Extract the [X, Y] coordinate from the center of the cell holding the provided text.  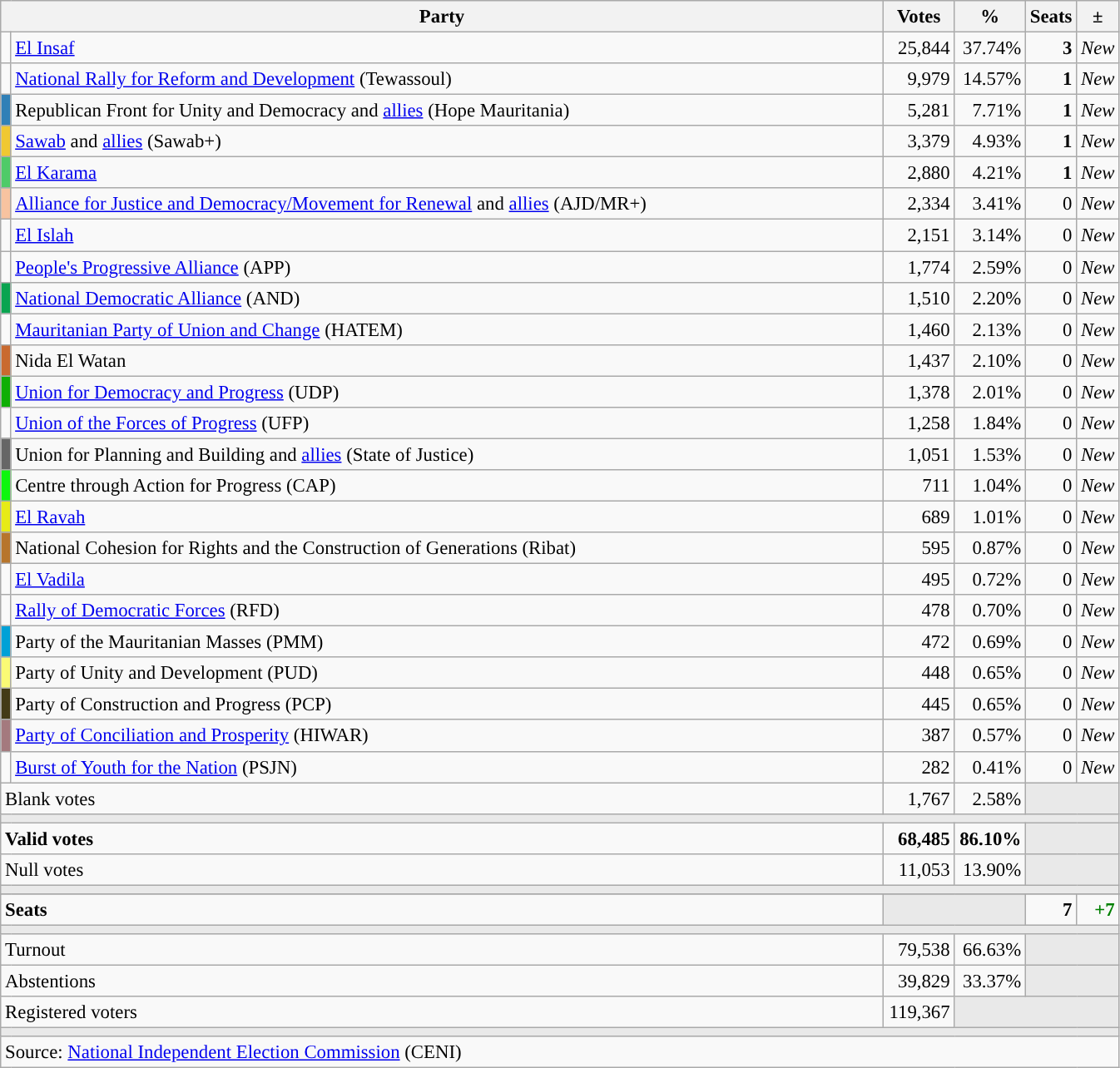
Mauritanian Party of Union and Change (HATEM) [447, 329]
Nida El Watan [447, 360]
1,258 [919, 423]
0.41% [990, 767]
Alliance for Justice and Democracy/Movement for Renewal and allies (AJD/MR+) [447, 204]
1,510 [919, 298]
El Islah [447, 235]
66.63% [990, 950]
Republican Front for Unity and Democracy and allies (Hope Mauritania) [447, 111]
11,053 [919, 870]
National Democratic Alliance (AND) [447, 298]
Union of the Forces of Progress (UFP) [447, 423]
37.74% [990, 48]
Centre through Action for Progress (CAP) [447, 486]
Votes [919, 17]
711 [919, 486]
Party of Construction and Progress (PCP) [447, 705]
Sawab and allies (Sawab+) [447, 141]
2.58% [990, 799]
39,829 [919, 981]
El Vadila [447, 580]
Party [443, 17]
1,437 [919, 360]
86.10% [990, 838]
Burst of Youth for the Nation (PSJN) [447, 767]
2.13% [990, 329]
5,281 [919, 111]
El Insaf [447, 48]
0.57% [990, 736]
% [990, 17]
7.71% [990, 111]
478 [919, 611]
Party of Unity and Development (PUD) [447, 673]
1.53% [990, 454]
472 [919, 642]
Union for Planning and Building and allies (State of Justice) [447, 454]
People's Progressive Alliance (APP) [447, 267]
3,379 [919, 141]
National Cohesion for Rights and the Construction of Generations (Ribat) [447, 548]
1,774 [919, 267]
445 [919, 705]
2.10% [990, 360]
3 [1052, 48]
2.01% [990, 392]
7 [1052, 910]
Party of the Mauritanian Masses (PMM) [447, 642]
Registered voters [443, 1012]
1.84% [990, 423]
El Ravah [447, 517]
68,485 [919, 838]
Blank votes [443, 799]
2.20% [990, 298]
± [1098, 17]
33.37% [990, 981]
National Rally for Reform and Development (Tewassoul) [447, 79]
El Karama [447, 173]
495 [919, 580]
9,979 [919, 79]
0.87% [990, 548]
1,460 [919, 329]
387 [919, 736]
25,844 [919, 48]
Union for Democracy and Progress (UDP) [447, 392]
2,151 [919, 235]
Abstentions [443, 981]
0.69% [990, 642]
595 [919, 548]
448 [919, 673]
Null votes [443, 870]
2.59% [990, 267]
4.93% [990, 141]
1,767 [919, 799]
79,538 [919, 950]
1,378 [919, 392]
1.04% [990, 486]
Turnout [443, 950]
Rally of Democratic Forces (RFD) [447, 611]
+7 [1098, 910]
282 [919, 767]
119,367 [919, 1012]
1,051 [919, 454]
1.01% [990, 517]
3.41% [990, 204]
689 [919, 517]
0.70% [990, 611]
14.57% [990, 79]
Valid votes [443, 838]
0.72% [990, 580]
2,880 [919, 173]
Source: National Independent Election Commission (CENI) [560, 1052]
Party of Conciliation and Prosperity (HIWAR) [447, 736]
2,334 [919, 204]
4.21% [990, 173]
13.90% [990, 870]
3.14% [990, 235]
